Search for the cell housing the specified text and yield its (X, Y) center coordinate. 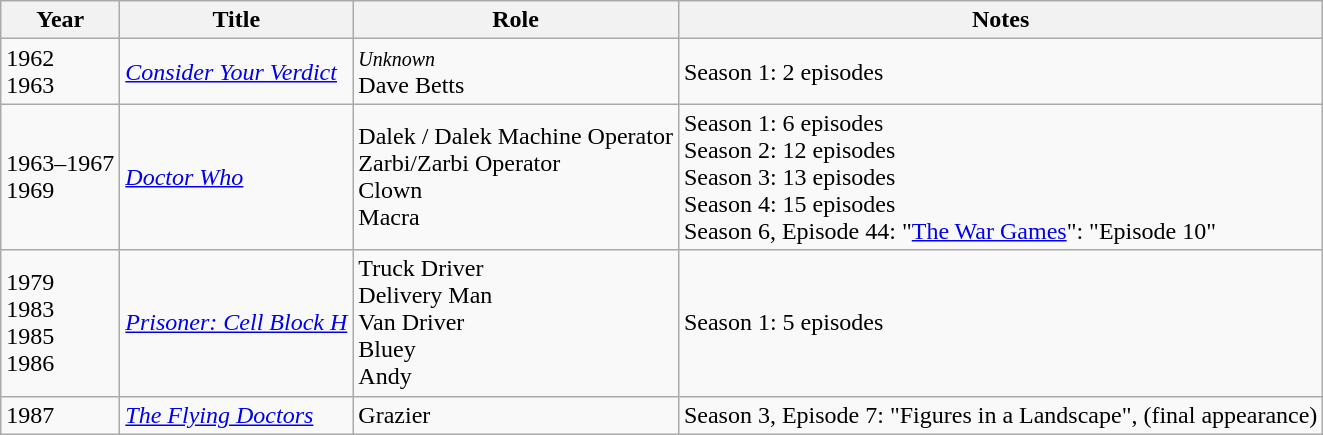
UnknownDave Betts (516, 72)
Doctor Who (236, 177)
Dalek / Dalek Machine OperatorZarbi/Zarbi OperatorClownMacra (516, 177)
Season 3, Episode 7: "Figures in a Landscape", (final appearance) (1000, 415)
1987 (60, 415)
Season 1: 6 episodesSeason 2: 12 episodesSeason 3: 13 episodesSeason 4: 15 episodesSeason 6, Episode 44: "The War Games": "Episode 10" (1000, 177)
Role (516, 20)
Title (236, 20)
Prisoner: Cell Block H (236, 323)
Season 1: 2 episodes (1000, 72)
Season 1: 5 episodes (1000, 323)
1963–19671969 (60, 177)
The Flying Doctors (236, 415)
Grazier (516, 415)
19621963 (60, 72)
Truck DriverDelivery ManVan DriverBlueyAndy (516, 323)
Year (60, 20)
Notes (1000, 20)
Consider Your Verdict (236, 72)
1979198319851986 (60, 323)
